Locate the cell with the specified text and output its (X, Y) center coordinate. 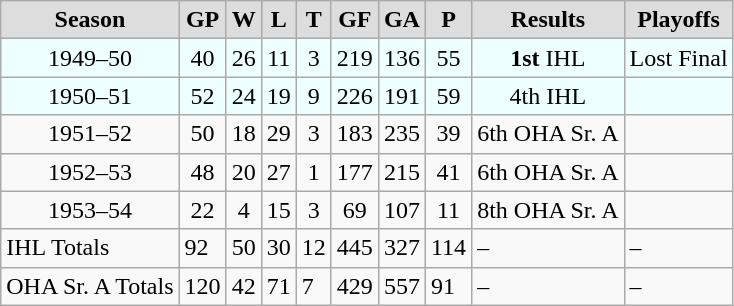
429 (354, 286)
Playoffs (678, 20)
557 (402, 286)
92 (202, 248)
30 (278, 248)
1951–52 (90, 134)
327 (402, 248)
4th IHL (548, 96)
Results (548, 20)
219 (354, 58)
24 (244, 96)
1st IHL (548, 58)
12 (314, 248)
71 (278, 286)
GP (202, 20)
215 (402, 172)
8th OHA Sr. A (548, 210)
15 (278, 210)
9 (314, 96)
P (448, 20)
T (314, 20)
69 (354, 210)
136 (402, 58)
39 (448, 134)
OHA Sr. A Totals (90, 286)
W (244, 20)
42 (244, 286)
19 (278, 96)
1952–53 (90, 172)
59 (448, 96)
52 (202, 96)
20 (244, 172)
GA (402, 20)
1950–51 (90, 96)
1949–50 (90, 58)
107 (402, 210)
226 (354, 96)
4 (244, 210)
27 (278, 172)
L (278, 20)
IHL Totals (90, 248)
22 (202, 210)
Lost Final (678, 58)
235 (402, 134)
Season (90, 20)
1953–54 (90, 210)
26 (244, 58)
40 (202, 58)
120 (202, 286)
48 (202, 172)
7 (314, 286)
41 (448, 172)
1 (314, 172)
445 (354, 248)
55 (448, 58)
91 (448, 286)
114 (448, 248)
191 (402, 96)
29 (278, 134)
183 (354, 134)
GF (354, 20)
177 (354, 172)
18 (244, 134)
